Extract the [X, Y] coordinate from the center of the cell holding the provided text.  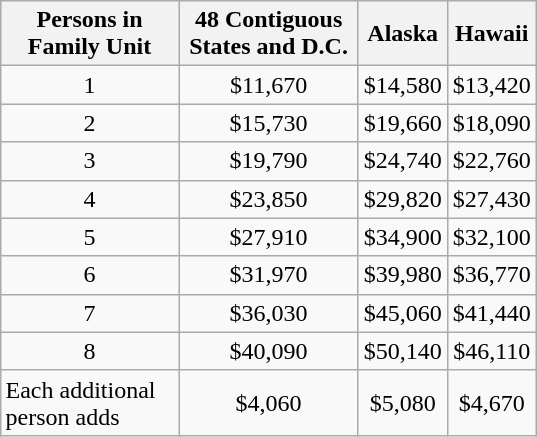
$36,030 [268, 313]
Persons in Family Unit [90, 34]
$40,090 [268, 351]
8 [90, 351]
$22,760 [492, 161]
Alaska [402, 34]
$15,730 [268, 123]
5 [90, 237]
$31,970 [268, 275]
$41,440 [492, 313]
$19,660 [402, 123]
$4,060 [268, 402]
$5,080 [402, 402]
$46,110 [492, 351]
4 [90, 199]
$29,820 [402, 199]
$36,770 [492, 275]
$39,980 [402, 275]
1 [90, 85]
2 [90, 123]
$4,670 [492, 402]
Hawaii [492, 34]
$32,100 [492, 237]
$18,090 [492, 123]
$27,910 [268, 237]
3 [90, 161]
$19,790 [268, 161]
48 Contiguous States and D.C. [268, 34]
$13,420 [492, 85]
$24,740 [402, 161]
$23,850 [268, 199]
6 [90, 275]
7 [90, 313]
$11,670 [268, 85]
$45,060 [402, 313]
$34,900 [402, 237]
$14,580 [402, 85]
$50,140 [402, 351]
$27,430 [492, 199]
Each additionalperson adds [90, 402]
